Pinpoint the cell where the given text exists, returning its (X, Y) midpoint coordinate. 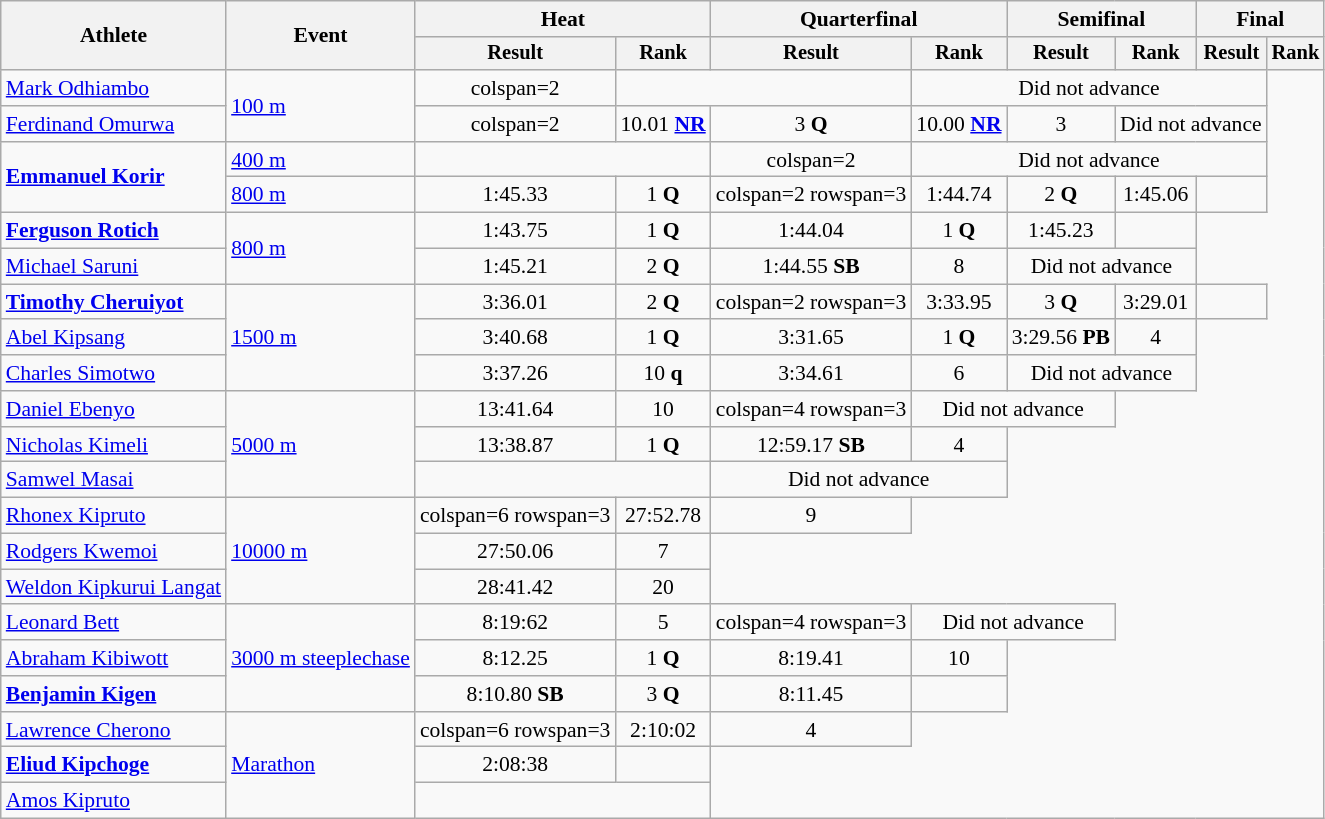
5000 m (320, 444)
8:12.25 (516, 658)
2:10:02 (662, 730)
3:31.65 (812, 338)
Athlete (114, 36)
8 (958, 267)
1500 m (320, 338)
Mark Odhiambo (114, 88)
3:40.68 (516, 338)
10 q (662, 373)
Michael Saruni (114, 267)
1:45.33 (516, 195)
Charles Simotwo (114, 373)
3:37.26 (516, 373)
3:29.01 (1156, 302)
Samwel Masai (114, 480)
10.00 NR (958, 124)
Marathon (320, 766)
Lawrence Cherono (114, 730)
Amos Kipruto (114, 801)
1:45.06 (1156, 195)
3:29.56 PB (1061, 338)
13:41.64 (516, 409)
Event (320, 36)
27:50.06 (516, 552)
1:44.55 SB (812, 267)
Ferdinand Omurwa (114, 124)
2:08:38 (516, 765)
Heat (563, 19)
Rhonex Kipruto (114, 516)
3000 m steeplechase (320, 658)
Quarterfinal (859, 19)
Daniel Ebenyo (114, 409)
1:45.23 (1061, 231)
1:43.75 (516, 231)
10.01 NR (662, 124)
Benjamin Kigen (114, 694)
Rodgers Kwemoi (114, 552)
9 (812, 516)
3 (1061, 124)
Weldon Kipkurui Langat (114, 587)
1:44.04 (812, 231)
3:33.95 (958, 302)
8:19.41 (812, 658)
13:38.87 (516, 445)
20 (662, 587)
3:36.01 (516, 302)
Nicholas Kimeli (114, 445)
5 (662, 623)
10000 m (320, 552)
1:44.74 (958, 195)
Abraham Kibiwott (114, 658)
28:41.42 (516, 587)
Final (1260, 19)
Eliud Kipchoge (114, 765)
Emmanuel Korir (114, 178)
Abel Kipsang (114, 338)
8:19:62 (516, 623)
400 m (320, 160)
Ferguson Rotich (114, 231)
1:45.21 (516, 267)
8:10.80 SB (516, 694)
100 m (320, 106)
Timothy Cheruiyot (114, 302)
3:34.61 (812, 373)
6 (958, 373)
8:11.45 (812, 694)
7 (662, 552)
Semifinal (1102, 19)
Leonard Bett (114, 623)
12:59.17 SB (812, 445)
27:52.78 (662, 516)
